Pinpoint the cell where the given text exists, returning its (x, y) midpoint coordinate. 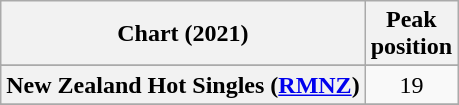
New Zealand Hot Singles (RMNZ) (183, 85)
Chart (2021) (183, 34)
19 (411, 85)
Peakposition (411, 34)
